Return the (X, Y) coordinate for the center point of the cell that contains the specified text.  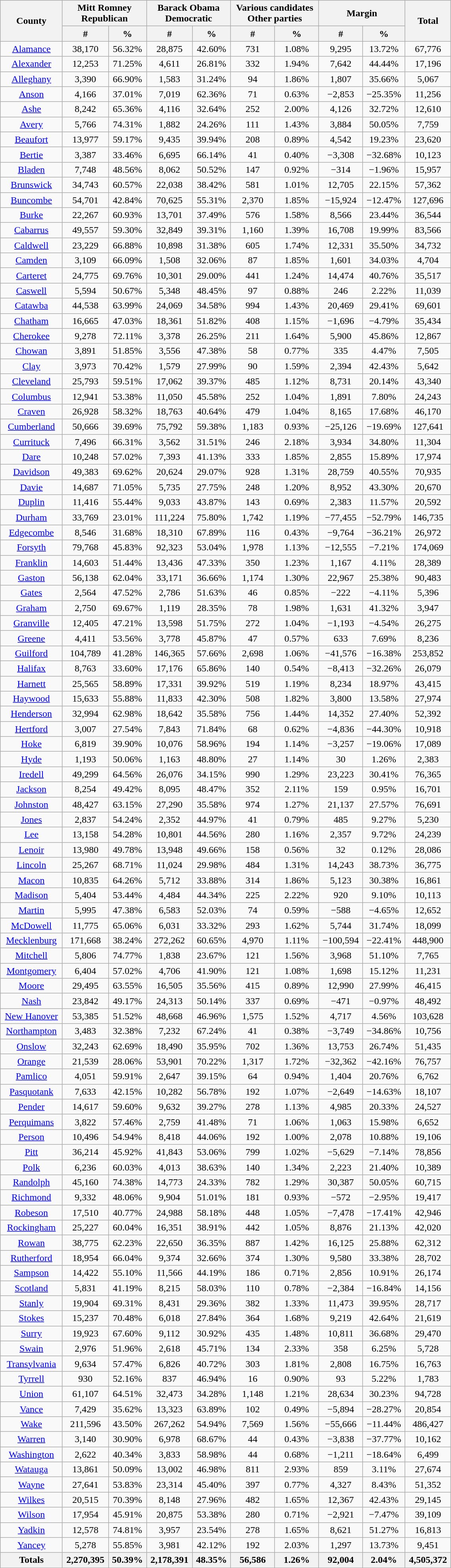
314 (252, 880)
3,390 (85, 79)
633 (341, 638)
46,170 (428, 411)
2,270,395 (85, 1560)
92,323 (169, 548)
303 (252, 1364)
35,517 (428, 276)
Ashe (32, 109)
7,232 (169, 1031)
74.77% (127, 956)
3,884 (341, 124)
13.58% (384, 699)
2.11% (297, 789)
17,062 (169, 381)
4,985 (341, 1107)
Randolph (32, 1182)
16,813 (428, 1530)
51.27% (384, 1530)
29,145 (428, 1500)
Total (428, 21)
76,691 (428, 804)
5,806 (85, 956)
5,396 (428, 593)
2,078 (341, 1137)
20,875 (169, 1515)
12,405 (85, 623)
54.24% (127, 820)
39.31% (211, 230)
66.09% (127, 260)
39.69% (127, 426)
52,392 (428, 714)
47.03% (127, 321)
47.33% (211, 563)
−2,921 (341, 1515)
74.31% (127, 124)
0.63% (297, 94)
51.96% (127, 1348)
Watauga (32, 1470)
6,018 (169, 1318)
Cabarrus (32, 230)
Dare (32, 457)
−77,455 (341, 517)
Haywood (32, 699)
7,748 (85, 170)
0.90% (297, 1379)
20,624 (169, 472)
3,109 (85, 260)
57.66% (211, 653)
38.73% (384, 865)
110 (252, 1288)
41.90% (211, 971)
0.40% (297, 154)
267,262 (169, 1424)
26,174 (428, 1273)
51.44% (127, 563)
−2,384 (341, 1288)
−44.30% (384, 729)
12,867 (428, 336)
8,876 (341, 1228)
47.21% (127, 623)
39.92% (211, 683)
71.25% (127, 64)
41.32% (384, 608)
−18.64% (384, 1454)
1,698 (341, 971)
1,575 (252, 1016)
50.39% (127, 1560)
837 (169, 1379)
Henderson (32, 714)
61,107 (85, 1394)
27.57% (384, 804)
10,918 (428, 729)
4,166 (85, 94)
32,243 (85, 1046)
Yadkin (32, 1530)
1.20% (297, 487)
Person (32, 1137)
16,708 (341, 230)
45.92% (127, 1152)
11,050 (169, 396)
13,598 (169, 623)
39.95% (384, 1303)
Surry (32, 1333)
194 (252, 744)
Martin (32, 910)
6,583 (169, 910)
13,861 (85, 1470)
18,099 (428, 926)
14,243 (341, 865)
38.91% (211, 1228)
58.18% (211, 1213)
127,696 (428, 200)
16,665 (85, 321)
10.88% (384, 1137)
0.62% (297, 729)
1.24% (297, 276)
4,411 (85, 638)
54.28% (127, 835)
58.32% (127, 411)
Rowan (32, 1243)
23,229 (85, 245)
16 (252, 1379)
146,735 (428, 517)
−7.47% (384, 1515)
69.62% (127, 472)
5,230 (428, 820)
6,695 (169, 154)
34,732 (428, 245)
1,163 (169, 759)
14,687 (85, 487)
30.38% (384, 880)
22,038 (169, 185)
Duplin (32, 502)
−17.41% (384, 1213)
1.00% (297, 1137)
41,843 (169, 1152)
30.23% (384, 1394)
13,436 (169, 563)
45,160 (85, 1182)
66.04% (127, 1258)
Chowan (32, 351)
Greene (32, 638)
920 (341, 895)
56.78% (211, 1092)
4,704 (428, 260)
1,404 (341, 1076)
3,800 (341, 699)
Moore (32, 986)
26,972 (428, 532)
1.39% (297, 230)
10,801 (169, 835)
25.88% (384, 1243)
Jones (32, 820)
38,775 (85, 1243)
35.95% (211, 1046)
1.15% (297, 321)
32.64% (211, 109)
782 (252, 1182)
19,106 (428, 1137)
2,564 (85, 593)
−572 (341, 1198)
10,756 (428, 1031)
39.15% (211, 1076)
14,156 (428, 1288)
25,227 (85, 1228)
63.55% (127, 986)
36.68% (384, 1333)
1,631 (341, 608)
−14.63% (384, 1092)
35.56% (211, 986)
50.14% (211, 1001)
57.46% (127, 1122)
23.44% (384, 215)
143 (252, 502)
48.35% (211, 1560)
4,484 (169, 895)
Pitt (32, 1152)
70,935 (428, 472)
43.50% (127, 1424)
40.77% (127, 1213)
28,717 (428, 1303)
174,069 (428, 548)
36,544 (428, 215)
32,994 (85, 714)
Columbus (32, 396)
16,351 (169, 1228)
−55,666 (341, 1424)
37.01% (127, 94)
26.25% (211, 336)
Lincoln (32, 865)
Perquimans (32, 1122)
Onslow (32, 1046)
9,219 (341, 1318)
Halifax (32, 668)
1.01% (297, 185)
4,717 (341, 1016)
−100,594 (341, 941)
5,995 (85, 910)
65.06% (127, 926)
34.28% (211, 1394)
7.80% (384, 396)
30.92% (211, 1333)
2,370 (252, 200)
93 (341, 1379)
Caswell (32, 291)
Margin (362, 14)
64.26% (127, 880)
31.68% (127, 532)
9,278 (85, 336)
1.12% (297, 381)
581 (252, 185)
1.07% (297, 1092)
38.24% (127, 941)
5,067 (428, 79)
102 (252, 1409)
20.76% (384, 1076)
0.94% (297, 1076)
4,611 (169, 64)
248 (252, 487)
7,019 (169, 94)
44.06% (211, 1137)
69.31% (127, 1303)
5,712 (169, 880)
Camden (32, 260)
39.90% (127, 744)
63.15% (127, 804)
0.57% (297, 638)
9,632 (169, 1107)
71.84% (211, 729)
103,628 (428, 1016)
486,427 (428, 1424)
1,882 (169, 124)
171,668 (85, 941)
Avery (32, 124)
−4.65% (384, 910)
10,389 (428, 1167)
64.56% (127, 774)
−5,894 (341, 1409)
65.36% (127, 109)
2,808 (341, 1364)
116 (252, 532)
49,299 (85, 774)
Carteret (32, 276)
33,769 (85, 517)
40.76% (384, 276)
26,079 (428, 668)
44,538 (85, 306)
74.38% (127, 1182)
8,254 (85, 789)
859 (341, 1470)
6,236 (85, 1167)
−19.06% (384, 744)
33.46% (127, 154)
1,119 (169, 608)
3,007 (85, 729)
36,775 (428, 865)
60,715 (428, 1182)
46 (252, 593)
Robeson (32, 1213)
Pender (32, 1107)
2,357 (341, 835)
484 (252, 865)
2,223 (341, 1167)
70.39% (127, 1500)
Harnett (32, 683)
55.10% (127, 1273)
435 (252, 1333)
8,242 (85, 109)
Edgecombe (32, 532)
5,728 (428, 1348)
17,089 (428, 744)
6,652 (428, 1122)
30.90% (127, 1439)
10,076 (169, 744)
−25,126 (341, 426)
211 (252, 336)
211,596 (85, 1424)
60.93% (127, 215)
42.15% (127, 1092)
39,109 (428, 1515)
18,310 (169, 532)
35.50% (384, 245)
1.16% (297, 835)
55.88% (127, 699)
9.27% (384, 820)
37.49% (211, 215)
32.66% (211, 1258)
4,126 (341, 109)
15,237 (85, 1318)
Barack ObamaDemocratic (188, 14)
41.48% (211, 1122)
6,978 (169, 1439)
87 (252, 260)
1,148 (252, 1394)
58 (252, 351)
2,647 (169, 1076)
12,610 (428, 109)
605 (252, 245)
397 (252, 1485)
68.67% (211, 1439)
8,418 (169, 1137)
Chatham (32, 321)
Davie (32, 487)
16,763 (428, 1364)
5,123 (341, 880)
Wayne (32, 1485)
42.12% (211, 1545)
64.51% (127, 1394)
Cherokee (32, 336)
12,253 (85, 64)
11,566 (169, 1273)
5,404 (85, 895)
−36.21% (384, 532)
43,415 (428, 683)
50.09% (127, 1470)
83,566 (428, 230)
2,837 (85, 820)
7,505 (428, 351)
−3,749 (341, 1031)
31.51% (211, 442)
46.94% (211, 1379)
2,352 (169, 820)
42.84% (127, 200)
Alleghany (32, 79)
45.58% (211, 396)
70,625 (169, 200)
Lee (32, 835)
66.14% (211, 154)
24,243 (428, 396)
45.86% (384, 336)
Alamance (32, 49)
1,742 (252, 517)
97 (252, 291)
3,387 (85, 154)
6,762 (428, 1076)
−52.79% (384, 517)
41.13% (211, 457)
1,183 (252, 426)
994 (252, 306)
448 (252, 1213)
94,728 (428, 1394)
25,267 (85, 865)
333 (252, 457)
8,731 (341, 381)
Iredell (32, 774)
70.48% (127, 1318)
Davidson (32, 472)
35.66% (384, 79)
1,297 (341, 1545)
Johnston (32, 804)
2,750 (85, 608)
32.06% (211, 260)
32.72% (384, 109)
2,976 (85, 1348)
41.19% (127, 1288)
23.67% (211, 956)
28,759 (341, 472)
4,116 (169, 109)
4,327 (341, 1485)
49,383 (85, 472)
Graham (32, 608)
4,051 (85, 1076)
Vance (32, 1409)
519 (252, 683)
52.16% (127, 1379)
1.11% (297, 941)
Richmond (32, 1198)
17.68% (384, 411)
59.51% (127, 381)
811 (252, 1470)
4,505,372 (428, 1560)
−0.97% (384, 1001)
20,469 (341, 306)
21,539 (85, 1061)
70.22% (211, 1061)
51.75% (211, 623)
−2,853 (341, 94)
28,634 (341, 1394)
1,891 (341, 396)
28.06% (127, 1061)
1.33% (297, 1303)
1,160 (252, 230)
2.04% (384, 1560)
45.40% (211, 1485)
7.69% (384, 638)
29.00% (211, 276)
Cleveland (32, 381)
−16.84% (384, 1288)
159 (341, 789)
−32.68% (384, 154)
27,674 (428, 1470)
Hertford (32, 729)
20,854 (428, 1409)
26,076 (169, 774)
26.74% (384, 1046)
9,295 (341, 49)
51,435 (428, 1046)
3,891 (85, 351)
Wilkes (32, 1500)
69.67% (127, 608)
13,323 (169, 1409)
2,786 (169, 593)
25,793 (85, 381)
53.44% (127, 895)
67.89% (211, 532)
−12.47% (384, 200)
50.52% (211, 170)
10,301 (169, 276)
15.98% (384, 1122)
62.69% (127, 1046)
1,838 (169, 956)
24,239 (428, 835)
Durham (32, 517)
25.38% (384, 578)
40.55% (384, 472)
1.68% (297, 1318)
35,434 (428, 321)
18,490 (169, 1046)
7,633 (85, 1092)
29,470 (428, 1333)
36.35% (211, 1243)
60.65% (211, 941)
42.60% (211, 49)
Mitt RomneyRepublican (104, 14)
62.36% (211, 94)
0.85% (297, 593)
29.36% (211, 1303)
887 (252, 1243)
20.33% (384, 1107)
2,698 (252, 653)
Catawba (32, 306)
59.17% (127, 139)
59.60% (127, 1107)
442 (252, 1228)
−22.41% (384, 941)
0.78% (297, 1288)
1.44% (297, 714)
13,158 (85, 835)
68 (252, 729)
−314 (341, 170)
756 (252, 714)
51.82% (211, 321)
Various candidatesOther parties (274, 14)
49,557 (85, 230)
78,856 (428, 1152)
33,171 (169, 578)
−32.26% (384, 668)
50,666 (85, 426)
225 (252, 895)
Jackson (32, 789)
45.91% (127, 1515)
7,569 (252, 1424)
5,766 (85, 124)
930 (85, 1379)
−1,211 (341, 1454)
27,290 (169, 804)
22,267 (85, 215)
Granville (32, 623)
181 (252, 1198)
6,499 (428, 1454)
38.42% (211, 185)
19,417 (428, 1198)
28,702 (428, 1258)
45.71% (211, 1348)
2.93% (297, 1470)
32.38% (127, 1031)
253,852 (428, 653)
Pamlico (32, 1076)
8,236 (428, 638)
69,601 (428, 306)
Sampson (32, 1273)
90 (252, 366)
14,352 (341, 714)
3,378 (169, 336)
0.59% (297, 910)
−1,193 (341, 623)
3,562 (169, 442)
27.84% (211, 1318)
Macon (32, 880)
12,652 (428, 910)
13,948 (169, 850)
31.74% (384, 926)
47.52% (127, 593)
21,137 (341, 804)
90,483 (428, 578)
New Hanover (32, 1016)
17,974 (428, 457)
5,642 (428, 366)
7,765 (428, 956)
13,753 (341, 1046)
5,900 (341, 336)
8,763 (85, 668)
27.40% (384, 714)
55.31% (211, 200)
48.45% (211, 291)
49.78% (127, 850)
Clay (32, 366)
8,062 (169, 170)
29,495 (85, 986)
13,701 (169, 215)
1,601 (341, 260)
53.83% (127, 1485)
990 (252, 774)
1,583 (169, 79)
5,278 (85, 1545)
38,170 (85, 49)
69.76% (127, 276)
13,980 (85, 850)
2,856 (341, 1273)
Forsyth (32, 548)
59.30% (127, 230)
53.06% (211, 1152)
3,973 (85, 366)
6,819 (85, 744)
415 (252, 986)
374 (252, 1258)
10.91% (384, 1273)
30 (341, 759)
43,340 (428, 381)
11,039 (428, 291)
23,223 (341, 774)
1.21% (297, 1394)
−28.27% (384, 1409)
9,332 (85, 1198)
3,778 (169, 638)
−16.38% (384, 653)
Beaufort (32, 139)
1.62% (297, 926)
14,603 (85, 563)
Brunswick (32, 185)
23,620 (428, 139)
25,565 (85, 683)
33.60% (127, 668)
58.96% (211, 744)
Tyrrell (32, 1379)
−8,413 (341, 668)
1.36% (297, 1046)
8,095 (169, 789)
6.25% (384, 1348)
−3,308 (341, 154)
31.24% (211, 79)
42.64% (384, 1318)
62,312 (428, 1243)
48.06% (127, 1198)
5,744 (341, 926)
9,374 (169, 1258)
1.34% (297, 1167)
2.03% (297, 1545)
−12,555 (341, 548)
Swain (32, 1348)
0.49% (297, 1409)
Caldwell (32, 245)
576 (252, 215)
20,515 (85, 1500)
60.03% (127, 1167)
51,352 (428, 1485)
6,404 (85, 971)
63.99% (127, 306)
22.15% (384, 185)
Craven (32, 411)
352 (252, 789)
55.44% (127, 502)
974 (252, 804)
1,063 (341, 1122)
27.75% (211, 487)
11,024 (169, 865)
2,855 (341, 457)
21.40% (384, 1167)
67.24% (211, 1031)
8,165 (341, 411)
−4.11% (384, 593)
44.19% (211, 1273)
39.94% (211, 139)
−15,924 (341, 200)
19.99% (384, 230)
10,282 (169, 1092)
45.87% (211, 638)
7,759 (428, 124)
2.33% (297, 1348)
−471 (341, 1001)
3,981 (169, 1545)
20,592 (428, 502)
43.30% (384, 487)
4.11% (384, 563)
9,451 (428, 1545)
28,875 (169, 49)
3,822 (85, 1122)
479 (252, 411)
0.68% (297, 1454)
16,701 (428, 789)
Bertie (32, 154)
799 (252, 1152)
58.89% (127, 683)
19,923 (85, 1333)
11,256 (428, 94)
448,900 (428, 941)
McDowell (32, 926)
18,642 (169, 714)
10,811 (341, 1333)
19,904 (85, 1303)
62.98% (127, 714)
408 (252, 321)
3,556 (169, 351)
1.74% (297, 245)
10,248 (85, 457)
17,954 (85, 1515)
5,735 (169, 487)
76,757 (428, 1061)
1,579 (169, 366)
Lenoir (32, 850)
0.56% (297, 850)
12,331 (341, 245)
49.42% (127, 789)
1.27% (297, 804)
53,385 (85, 1016)
44.44% (384, 64)
74.81% (127, 1530)
Anson (32, 94)
9.10% (384, 895)
−19.69% (384, 426)
57.47% (127, 1364)
1.58% (297, 215)
12,990 (341, 986)
1.72% (297, 1061)
−3,838 (341, 1439)
24,988 (169, 1213)
15,957 (428, 170)
38.63% (211, 1167)
−7.14% (384, 1152)
44.34% (211, 895)
70.42% (127, 366)
32,849 (169, 230)
0.38% (297, 1031)
4,013 (169, 1167)
13.72% (384, 49)
Wilson (32, 1515)
350 (252, 563)
27.96% (211, 1500)
1.59% (297, 366)
−2.95% (384, 1198)
1.52% (297, 1016)
51.63% (211, 593)
Cumberland (32, 426)
9,634 (85, 1364)
65.86% (211, 668)
127,641 (428, 426)
Stanly (32, 1303)
Polk (32, 1167)
Yancey (32, 1545)
10,113 (428, 895)
24.26% (211, 124)
10,496 (85, 1137)
18,361 (169, 321)
3,833 (169, 1454)
20,670 (428, 487)
53,901 (169, 1061)
Nash (32, 1001)
16,505 (169, 986)
56,586 (252, 1560)
1.81% (297, 1364)
15.12% (384, 971)
7,496 (85, 442)
43.87% (211, 502)
Franklin (32, 563)
42,020 (428, 1228)
71.05% (127, 487)
3,968 (341, 956)
51.10% (384, 956)
0.92% (297, 170)
158 (252, 850)
42,946 (428, 1213)
48,492 (428, 1001)
30.41% (384, 774)
Alexander (32, 64)
49.17% (127, 1001)
Gaston (32, 578)
58.03% (211, 1288)
94 (252, 79)
−5,629 (341, 1152)
15.89% (384, 457)
−34.86% (384, 1031)
3.11% (384, 1470)
1.82% (297, 699)
29.98% (211, 865)
32,473 (169, 1394)
12,705 (341, 185)
8,546 (85, 532)
7,429 (85, 1409)
1.23% (297, 563)
10,898 (169, 245)
0.12% (384, 850)
20.14% (384, 381)
48.80% (211, 759)
2.18% (297, 442)
59.38% (211, 426)
5,831 (85, 1288)
−41,576 (341, 653)
56,138 (85, 578)
62.23% (127, 1243)
8,148 (169, 1500)
51.85% (127, 351)
111,224 (169, 517)
272 (252, 623)
1,783 (428, 1379)
−9,764 (341, 532)
−588 (341, 910)
46,415 (428, 986)
Rockingham (32, 1228)
24.33% (211, 1182)
30,387 (341, 1182)
54,701 (85, 200)
2,394 (341, 366)
12,941 (85, 396)
24,775 (85, 276)
24,069 (169, 306)
Currituck (32, 442)
14,773 (169, 1182)
382 (252, 1303)
1,508 (169, 260)
66.31% (127, 442)
2.00% (297, 109)
67.60% (127, 1333)
−4.54% (384, 623)
49.66% (211, 850)
19.23% (384, 139)
18,763 (169, 411)
46.96% (211, 1016)
2,759 (169, 1122)
−25.35% (384, 94)
56.32% (127, 49)
293 (252, 926)
13,002 (169, 1470)
Guilford (32, 653)
67,776 (428, 49)
64 (252, 1076)
4,970 (252, 941)
11,231 (428, 971)
−1,696 (341, 321)
2,618 (169, 1348)
51.52% (127, 1016)
33.32% (211, 926)
Rutherford (32, 1258)
Union (32, 1394)
Burke (32, 215)
147 (252, 170)
Mecklenburg (32, 941)
42.30% (211, 699)
337 (252, 1001)
3,934 (341, 442)
1.48% (297, 1333)
4,706 (169, 971)
8,431 (169, 1303)
12,578 (85, 1530)
Bladen (32, 170)
208 (252, 139)
45.83% (127, 548)
10,835 (85, 880)
332 (252, 64)
8,234 (341, 683)
22,967 (341, 578)
4,542 (341, 139)
Totals (32, 1560)
12,367 (341, 1500)
Madison (32, 895)
33.38% (384, 1258)
60.57% (127, 185)
11,304 (428, 442)
26.81% (211, 64)
55.85% (127, 1545)
14,617 (85, 1107)
26,928 (85, 411)
Gates (32, 593)
23.01% (127, 517)
−11.44% (384, 1424)
8,621 (341, 1530)
−7,478 (341, 1213)
17,510 (85, 1213)
14,422 (85, 1273)
−7.21% (384, 548)
21.13% (384, 1228)
63.89% (211, 1409)
8,566 (341, 215)
48.56% (127, 170)
Washington (32, 1454)
51.01% (211, 1198)
272,262 (169, 941)
Montgomery (32, 971)
11,775 (85, 926)
52.03% (211, 910)
48,668 (169, 1016)
79,768 (85, 548)
44.56% (211, 835)
16.75% (384, 1364)
3,947 (428, 608)
18.97% (384, 683)
40.72% (211, 1364)
0.88% (297, 291)
34.03% (384, 260)
Wake (32, 1424)
1,167 (341, 563)
34.80% (384, 442)
8,952 (341, 487)
36.66% (211, 578)
Transylvania (32, 1364)
County (32, 21)
29.07% (211, 472)
75.80% (211, 517)
57,362 (428, 185)
34.58% (211, 306)
−4.79% (384, 321)
62.04% (127, 578)
47 (252, 638)
Mitchell (32, 956)
28.35% (211, 608)
3,957 (169, 1530)
9.72% (384, 835)
9,112 (169, 1333)
6,826 (169, 1364)
33.88% (211, 880)
18,954 (85, 1258)
Pasquotank (32, 1092)
10,162 (428, 1439)
1,174 (252, 578)
29.41% (384, 306)
23.54% (211, 1530)
21,619 (428, 1318)
702 (252, 1046)
16,861 (428, 880)
Hyde (32, 759)
−222 (341, 593)
11.57% (384, 502)
1,193 (85, 759)
27.54% (127, 729)
92,004 (341, 1560)
75,792 (169, 426)
8,215 (169, 1288)
731 (252, 49)
−42.16% (384, 1061)
50.06% (127, 759)
53.04% (211, 548)
10,123 (428, 154)
28,389 (428, 563)
66.90% (127, 79)
34,743 (85, 185)
13,977 (85, 139)
−37.77% (384, 1439)
508 (252, 699)
5,594 (85, 291)
364 (252, 1318)
1.94% (297, 64)
68.71% (127, 865)
35.62% (127, 1409)
Warren (32, 1439)
32 (341, 850)
9,580 (341, 1258)
48,427 (85, 804)
72.11% (127, 336)
78 (252, 608)
59.91% (127, 1076)
9,435 (169, 139)
Scotland (32, 1288)
48.47% (211, 789)
−2,649 (341, 1092)
0.79% (297, 820)
16,125 (341, 1243)
9,033 (169, 502)
1.98% (297, 608)
22,650 (169, 1243)
0.95% (384, 789)
3,140 (85, 1439)
Buncombe (32, 200)
7,642 (341, 64)
13.73% (384, 1545)
−4,836 (341, 729)
−3,257 (341, 744)
6,031 (169, 926)
11,833 (169, 699)
1.02% (297, 1152)
0.54% (297, 668)
50.67% (127, 291)
14,474 (341, 276)
−32,362 (341, 1061)
24,527 (428, 1107)
Stokes (32, 1318)
5.22% (384, 1379)
4.47% (384, 351)
31.38% (211, 245)
23,314 (169, 1485)
41.28% (127, 653)
11,416 (85, 502)
44.97% (211, 820)
74 (252, 910)
146,365 (169, 653)
40.64% (211, 411)
53.56% (127, 638)
7,393 (169, 457)
76,365 (428, 774)
441 (252, 276)
39.27% (211, 1107)
18,107 (428, 1092)
28,086 (428, 850)
34.15% (211, 774)
1,978 (252, 548)
26,275 (428, 623)
17,176 (169, 668)
1,807 (341, 79)
3,483 (85, 1031)
111 (252, 124)
40.34% (127, 1454)
Northampton (32, 1031)
1.42% (297, 1243)
186 (252, 1273)
58.98% (211, 1454)
11,473 (341, 1303)
27,641 (85, 1485)
134 (252, 1348)
36,214 (85, 1152)
Hoke (32, 744)
23,842 (85, 1001)
358 (341, 1348)
7,843 (169, 729)
24,313 (169, 1001)
335 (341, 351)
27 (252, 759)
46.98% (211, 1470)
482 (252, 1500)
−1.96% (384, 170)
17,196 (428, 64)
1,317 (252, 1061)
39.37% (211, 381)
17,331 (169, 683)
928 (252, 472)
66.88% (127, 245)
104,789 (85, 653)
2,178,391 (169, 1560)
4.56% (384, 1016)
9,904 (169, 1198)
2,622 (85, 1454)
5,348 (169, 291)
Orange (32, 1061)
8.43% (384, 1485)
60.04% (127, 1228)
15,633 (85, 699)
1.64% (297, 336)
27,974 (428, 699)
